For the text-containing cell, return its midpoint in [X, Y] coordinate format. 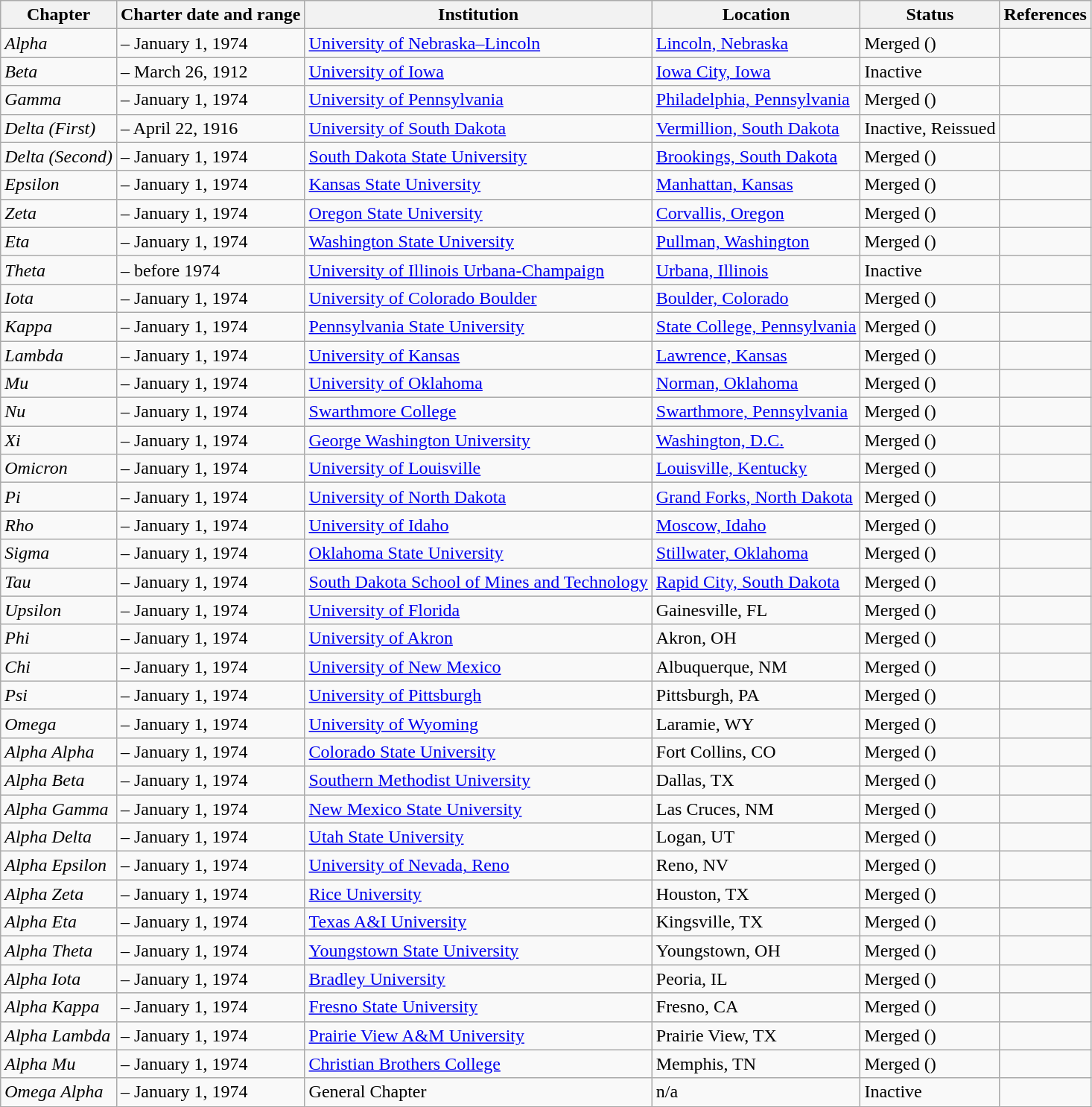
Brookings, South Dakota [756, 156]
Alpha Beta [59, 780]
Alpha Gamma [59, 808]
Kansas State University [478, 185]
University of North Dakota [478, 497]
Urbana, Illinois [756, 270]
Alpha Mu [59, 1064]
Houston, TX [756, 894]
Peoria, IL [756, 979]
Reno, NV [756, 866]
Epsilon [59, 185]
State College, Pennsylvania [756, 326]
Fresno, CA [756, 1007]
Omicron [59, 469]
Zeta [59, 213]
Alpha Eta [59, 922]
Swarthmore College [478, 412]
Akron, OH [756, 638]
Alpha Lambda [59, 1035]
Alpha Epsilon [59, 866]
Nu [59, 412]
University of Wyoming [478, 723]
Alpha Alpha [59, 752]
Gainesville, FL [756, 610]
Iowa City, Iowa [756, 72]
Vermillion, South Dakota [756, 128]
Prairie View A&M University [478, 1035]
University of South Dakota [478, 128]
Gamma [59, 100]
University of Pennsylvania [478, 100]
Delta (Second) [59, 156]
Pittsburgh, PA [756, 695]
Alpha Theta [59, 951]
University of Oklahoma [478, 384]
Grand Forks, North Dakota [756, 497]
Norman, Oklahoma [756, 384]
Southern Methodist University [478, 780]
– April 22, 1916 [210, 128]
University of New Mexico [478, 667]
Alpha [59, 43]
Beta [59, 72]
Pullman, Washington [756, 241]
Lawrence, Kansas [756, 355]
Pi [59, 497]
Fresno State University [478, 1007]
University of Kansas [478, 355]
Alpha Iota [59, 979]
Las Cruces, NM [756, 808]
Manhattan, Kansas [756, 185]
Logan, UT [756, 837]
University of Pittsburgh [478, 695]
Upsilon [59, 610]
Pennsylvania State University [478, 326]
Prairie View, TX [756, 1035]
Mu [59, 384]
Alpha Delta [59, 837]
South Dakota State University [478, 156]
Inactive, Reissued [930, 128]
Kappa [59, 326]
University of Colorado Boulder [478, 298]
Eta [59, 241]
General Chapter [478, 1092]
Xi [59, 440]
George Washington University [478, 440]
Omega [59, 723]
University of Nebraska–Lincoln [478, 43]
Youngstown, OH [756, 951]
Psi [59, 695]
Christian Brothers College [478, 1064]
Swarthmore, Pennsylvania [756, 412]
Louisville, Kentucky [756, 469]
Chapter [59, 15]
University of Illinois Urbana-Champaign [478, 270]
Washington, D.C. [756, 440]
Fort Collins, CO [756, 752]
Lambda [59, 355]
University of Florida [478, 610]
Corvallis, Oregon [756, 213]
University of Nevada, Reno [478, 866]
Phi [59, 638]
Sigma [59, 553]
South Dakota School of Mines and Technology [478, 582]
Rice University [478, 894]
Albuquerque, NM [756, 667]
Oregon State University [478, 213]
Moscow, Idaho [756, 525]
Charter date and range [210, 15]
Boulder, Colorado [756, 298]
Stillwater, Oklahoma [756, 553]
Philadelphia, Pennsylvania [756, 100]
Colorado State University [478, 752]
Rapid City, South Dakota [756, 582]
Theta [59, 270]
New Mexico State University [478, 808]
Alpha Zeta [59, 894]
Utah State University [478, 837]
– before 1974 [210, 270]
Lincoln, Nebraska [756, 43]
Washington State University [478, 241]
Institution [478, 15]
Tau [59, 582]
Chi [59, 667]
University of Idaho [478, 525]
Bradley University [478, 979]
Rho [59, 525]
Alpha Kappa [59, 1007]
Kingsville, TX [756, 922]
Memphis, TN [756, 1064]
Dallas, TX [756, 780]
References [1046, 15]
Laramie, WY [756, 723]
University of Iowa [478, 72]
Iota [59, 298]
Youngstown State University [478, 951]
n/a [756, 1092]
– March 26, 1912 [210, 72]
Delta (First) [59, 128]
Texas A&I University [478, 922]
Omega Alpha [59, 1092]
Status [930, 15]
University of Louisville [478, 469]
University of Akron [478, 638]
Location [756, 15]
Oklahoma State University [478, 553]
